Extract the [x, y] coordinate from the center of the cell holding the provided text.  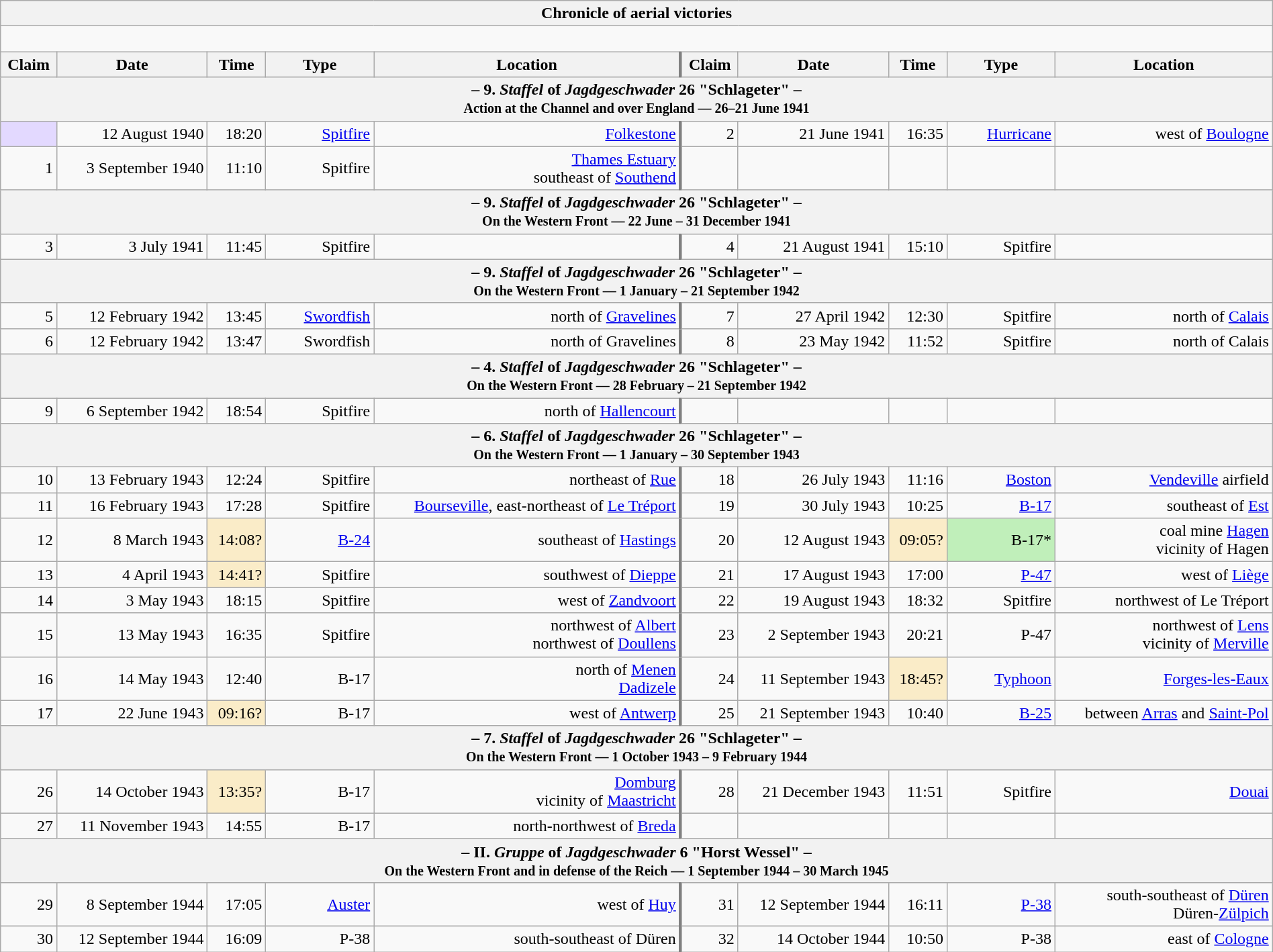
Vendeville airfield [1164, 480]
19 August 1943 [813, 600]
30 July 1943 [813, 506]
southeast of Est [1164, 506]
Douai [1164, 791]
2 [709, 134]
16 [29, 678]
16:11 [918, 904]
8 September 1944 [132, 904]
northwest of Le Tréport [1164, 600]
6 [29, 341]
southwest of Dieppe [528, 575]
– 9. Staffel of Jagdgeschwader 26 "Schlageter" –On the Western Front — 1 January – 21 September 1942 [636, 281]
16 February 1943 [132, 506]
18:15 [236, 600]
27 April 1942 [813, 316]
9 [29, 410]
16:09 [236, 939]
8 [709, 341]
13 May 1943 [132, 635]
8 March 1943 [132, 540]
3 [29, 246]
27 [29, 826]
Folkestone [528, 134]
northwest of Albert northwest of Doullens [528, 635]
18 [709, 480]
2 September 1943 [813, 635]
south-southeast of DürenDüren-Zülpich [1164, 904]
Typhoon [1000, 678]
13:35? [236, 791]
north of Hallencourt [528, 410]
B-25 [1000, 713]
Forges-les-Eaux [1164, 678]
7 [709, 316]
between Arras and Saint-Pol [1164, 713]
23 May 1942 [813, 341]
5 [29, 316]
B-17* [1000, 540]
17:28 [236, 506]
26 July 1943 [813, 480]
24 [709, 678]
east of Cologne [1164, 939]
18:45? [918, 678]
09:05? [918, 540]
12 August 1943 [813, 540]
12:40 [236, 678]
Hurricane [1000, 134]
18:54 [236, 410]
15:10 [918, 246]
13:47 [236, 341]
10:40 [918, 713]
11 [29, 506]
11 November 1943 [132, 826]
– 9. Staffel of Jagdgeschwader 26 "Schlageter" –Action at the Channel and over England — 26–21 June 1941 [636, 99]
west of Liège [1164, 575]
west of Antwerp [528, 713]
18:20 [236, 134]
19 [709, 506]
15 [29, 635]
Auster [320, 904]
Thames Estuary southeast of Southend [528, 168]
10:50 [918, 939]
northeast of Rue [528, 480]
09:16? [236, 713]
Domburgvicinity of Maastricht [528, 791]
Bourseville, east-northeast of Le Tréport [528, 506]
west of Huy [528, 904]
14:08? [236, 540]
21 September 1943 [813, 713]
13 [29, 575]
13 February 1943 [132, 480]
11:51 [918, 791]
10:25 [918, 506]
11:45 [236, 246]
– II. Gruppe of Jagdgeschwader 6 "Horst Wessel" –On the Western Front and in defense of the Reich — 1 September 1944 – 30 March 1945 [636, 861]
north-northwest of Breda [528, 826]
32 [709, 939]
1 [29, 168]
21 [709, 575]
17:00 [918, 575]
northwest of Lensvicinity of Merville [1164, 635]
20 [709, 540]
11:10 [236, 168]
11:16 [918, 480]
– 4. Staffel of Jagdgeschwader 26 "Schlageter" –On the Western Front — 28 February – 21 September 1942 [636, 376]
26 [29, 791]
14 October 1943 [132, 791]
23 [709, 635]
17:05 [236, 904]
31 [709, 904]
29 [29, 904]
18:32 [918, 600]
12:30 [918, 316]
12:24 [236, 480]
10 [29, 480]
13:45 [236, 316]
14 October 1944 [813, 939]
22 [709, 600]
6 September 1942 [132, 410]
west of Boulogne [1164, 134]
12 [29, 540]
14 May 1943 [132, 678]
14:41? [236, 575]
coal mine Hagenvicinity of Hagen [1164, 540]
11:52 [918, 341]
21 June 1941 [813, 134]
– 9. Staffel of Jagdgeschwader 26 "Schlageter" –On the Western Front — 22 June – 31 December 1941 [636, 212]
17 August 1943 [813, 575]
Chronicle of aerial victories [636, 13]
14 [29, 600]
3 May 1943 [132, 600]
21 December 1943 [813, 791]
14:55 [236, 826]
– 7. Staffel of Jagdgeschwader 26 "Schlageter" –On the Western Front — 1 October 1943 – 9 February 1944 [636, 748]
28 [709, 791]
– 6. Staffel of Jagdgeschwader 26 "Schlageter" –On the Western Front — 1 January – 30 September 1943 [636, 446]
3 September 1940 [132, 168]
north of MenenDadizele [528, 678]
25 [709, 713]
B-24 [320, 540]
21 August 1941 [813, 246]
12 August 1940 [132, 134]
4 April 1943 [132, 575]
3 July 1941 [132, 246]
4 [709, 246]
22 June 1943 [132, 713]
south-southeast of Düren [528, 939]
Boston [1000, 480]
west of Zandvoort [528, 600]
30 [29, 939]
20:21 [918, 635]
southeast of Hastings [528, 540]
17 [29, 713]
11 September 1943 [813, 678]
